Capture the cell that displays the provided text and extract its (X, Y) central coordinate. 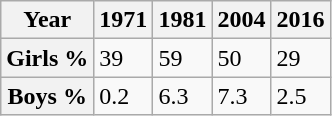
29 (300, 58)
39 (124, 58)
7.3 (242, 96)
2016 (300, 20)
Girls % (48, 58)
59 (182, 58)
50 (242, 58)
1981 (182, 20)
6.3 (182, 96)
Year (48, 20)
2.5 (300, 96)
1971 (124, 20)
2004 (242, 20)
0.2 (124, 96)
Boys % (48, 96)
